Scan for the cell matching the given text and deliver its (X, Y) coordinate at center. 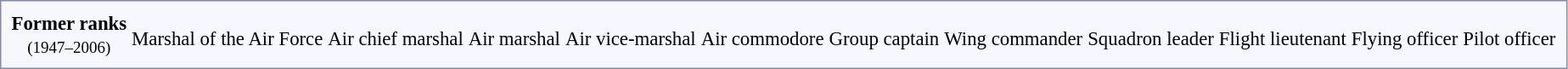
Squadron leader (1151, 37)
Former ranks(1947–2006) (70, 34)
Air marshal (514, 37)
Flying officer (1404, 37)
Pilot officer (1509, 37)
Air commodore (762, 37)
Group captain (885, 37)
Wing commander (1014, 37)
Air vice-marshal (630, 37)
Air chief marshal (396, 37)
Flight lieutenant (1282, 37)
Marshal of the Air Force (228, 37)
